Return the (X, Y) coordinate for the center point of the cell that contains the specified text.  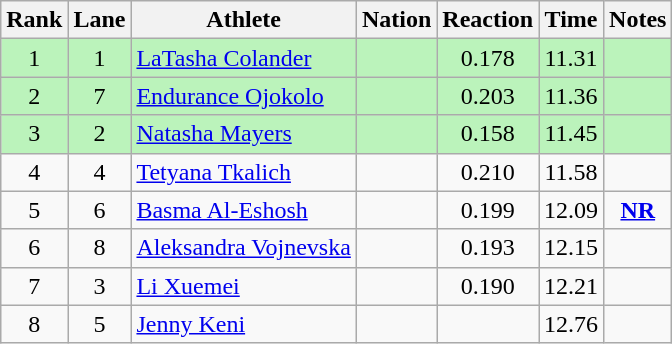
Endurance Ojokolo (244, 96)
12.21 (572, 286)
11.36 (572, 96)
Li Xuemei (244, 286)
0.193 (488, 248)
Reaction (488, 20)
Tetyana Tkalich (244, 172)
12.15 (572, 248)
0.178 (488, 58)
Jenny Keni (244, 324)
Basma Al-Eshosh (244, 210)
0.203 (488, 96)
Athlete (244, 20)
0.158 (488, 134)
Aleksandra Vojnevska (244, 248)
Natasha Mayers (244, 134)
NR (638, 210)
Lane (100, 20)
Nation (396, 20)
12.76 (572, 324)
12.09 (572, 210)
11.45 (572, 134)
0.190 (488, 286)
11.31 (572, 58)
Rank (34, 20)
Time (572, 20)
0.210 (488, 172)
LaTasha Colander (244, 58)
11.58 (572, 172)
Notes (638, 20)
0.199 (488, 210)
